Output the [x, y] coordinate of the center of the cell containing the given text.  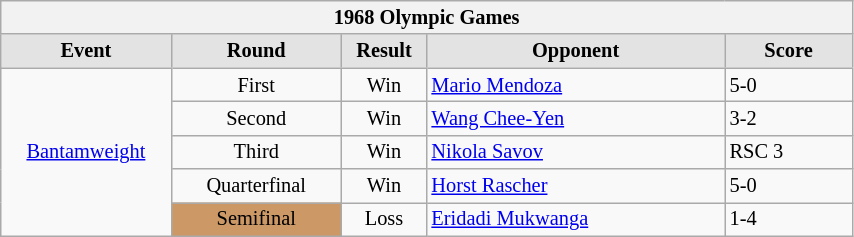
Result [384, 51]
Horst Rascher [576, 186]
Opponent [576, 51]
Semifinal [256, 219]
Eridadi Mukwanga [576, 219]
RSC 3 [789, 152]
3-2 [789, 118]
Second [256, 118]
1968 Olympic Games [427, 17]
Wang Chee-Yen [576, 118]
First [256, 85]
Event [86, 51]
Quarterfinal [256, 186]
Mario Mendoza [576, 85]
Score [789, 51]
Loss [384, 219]
1-4 [789, 219]
Bantamweight [86, 152]
Third [256, 152]
Nikola Savov [576, 152]
Round [256, 51]
